Return [x, y] of the center of cell containing provided text 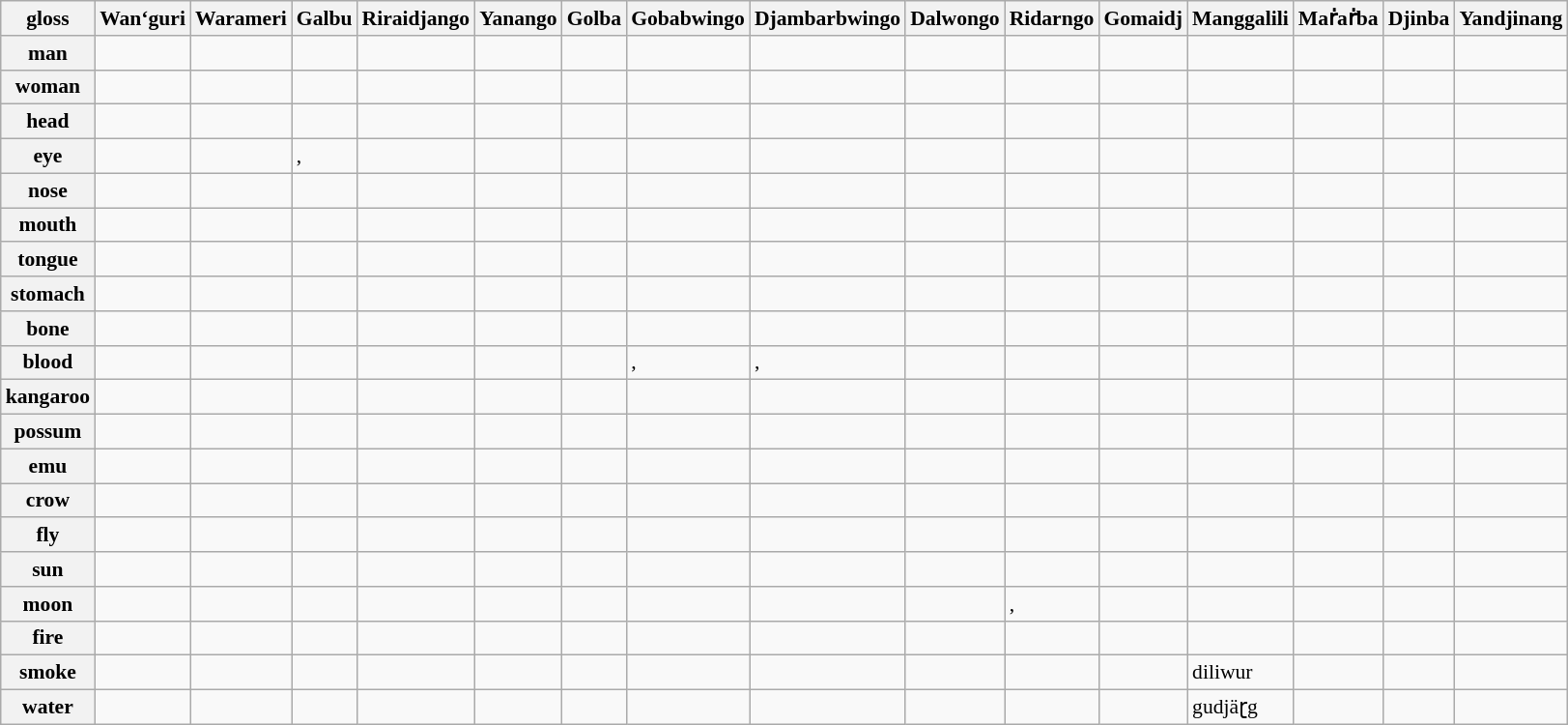
Manggalili [1240, 18]
stomach [48, 294]
Gobabwingo [688, 18]
mouth [48, 225]
Maṙaṙba [1339, 18]
smoke [48, 673]
possum [48, 432]
tongue [48, 260]
Djambarbwingo [827, 18]
bone [48, 329]
gudjäɽg [1240, 708]
emu [48, 466]
water [48, 708]
Galbu [325, 18]
sun [48, 569]
Wan‘guri [143, 18]
fly [48, 536]
crow [48, 501]
Yandjinang [1511, 18]
diliwur [1240, 673]
Warameri [242, 18]
Ridarngo [1052, 18]
Dalwongo [955, 18]
moon [48, 604]
Djinba [1419, 18]
fire [48, 638]
head [48, 122]
woman [48, 87]
Riraidjango [416, 18]
blood [48, 362]
man [48, 53]
eye [48, 157]
gloss [48, 18]
Gomaidj [1143, 18]
nose [48, 190]
kangaroo [48, 397]
Golba [595, 18]
Yanango [518, 18]
